Locate the cell with the specified text and output its [X, Y] center coordinate. 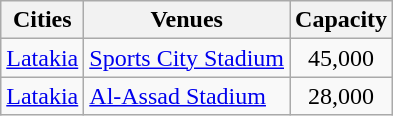
Al-Assad Stadium [187, 96]
Cities [42, 20]
28,000 [342, 96]
Capacity [342, 20]
Sports City Stadium [187, 58]
Venues [187, 20]
45,000 [342, 58]
